Detect which cell encompasses the target text, then output its (x, y) center coordinate. 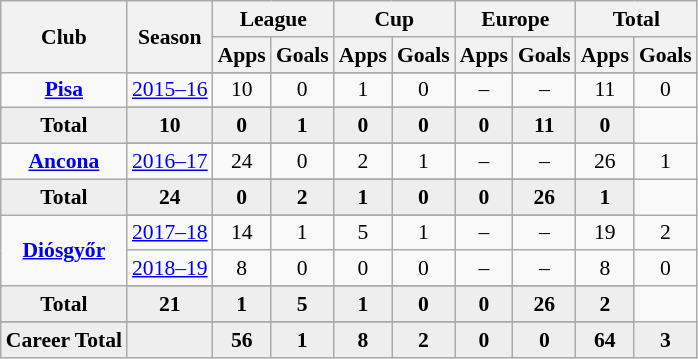
2018–19 (170, 269)
Season (170, 36)
Career Total (64, 340)
2016–17 (170, 162)
League (274, 19)
Club (64, 36)
2015–16 (170, 90)
56 (242, 340)
2017–18 (170, 233)
Cup (394, 19)
21 (170, 304)
Diósgyőr (64, 250)
14 (242, 233)
Pisa (64, 90)
Europe (516, 19)
19 (605, 233)
64 (605, 340)
3 (666, 340)
Ancona (64, 162)
